Detect which cell encompasses the target text, then output its [x, y] center coordinate. 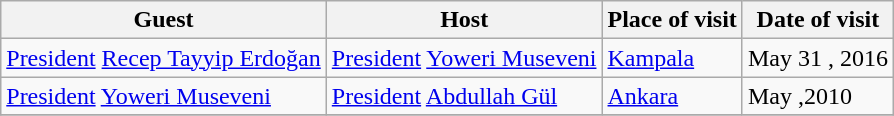
President Abdullah Gül [464, 96]
May ,2010 [818, 96]
Date of visit [818, 20]
Host [464, 20]
President Recep Tayyip Erdoğan [164, 58]
May 31 , 2016 [818, 58]
Ankara [672, 96]
Place of visit [672, 20]
Guest [164, 20]
Kampala [672, 58]
